Output the (x, y) coordinate of the center of the cell containing the given text.  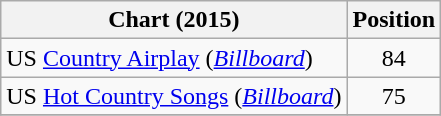
75 (394, 96)
Position (394, 20)
84 (394, 58)
US Hot Country Songs (Billboard) (174, 96)
US Country Airplay (Billboard) (174, 58)
Chart (2015) (174, 20)
